Search for the cell housing the specified text and yield its (X, Y) center coordinate. 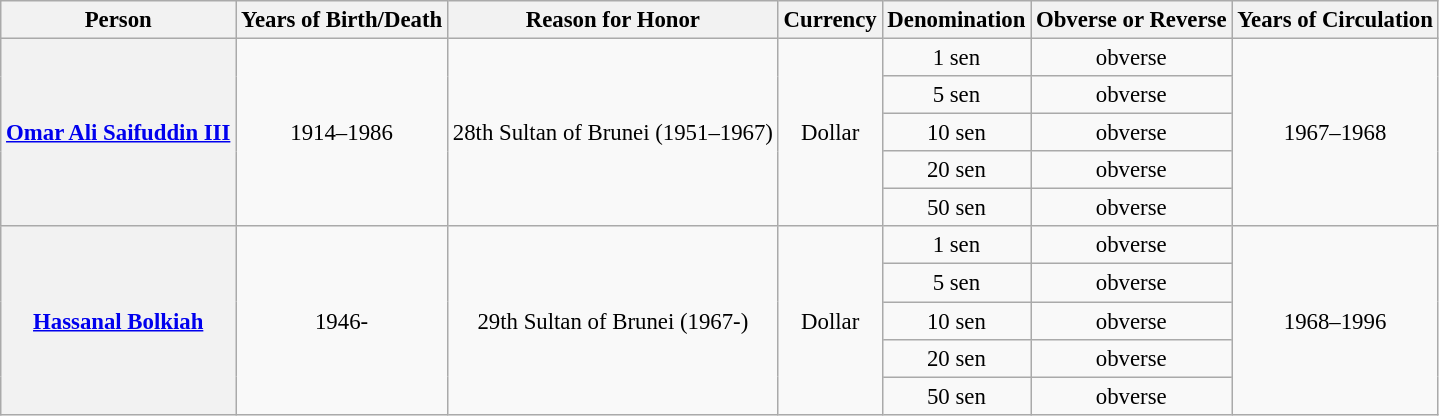
1968–1996 (1335, 320)
28th Sultan of Brunei (1951–1967) (612, 133)
Hassanal Bolkiah (118, 320)
Person (118, 20)
29th Sultan of Brunei (1967-) (612, 320)
Years of Birth/Death (342, 20)
Years of Circulation (1335, 20)
Reason for Honor (612, 20)
Obverse or Reverse (1132, 20)
1967–1968 (1335, 133)
Denomination (956, 20)
Omar Ali Saifuddin III (118, 133)
Currency (830, 20)
1914–1986 (342, 133)
1946- (342, 320)
